From the cell containing the given text, extract its center point as [x, y] coordinate. 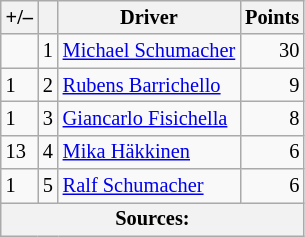
9 [272, 85]
13 [20, 152]
Mika Häkkinen [149, 152]
2 [48, 85]
Points [272, 17]
5 [48, 186]
Rubens Barrichello [149, 85]
Giancarlo Fisichella [149, 118]
Driver [149, 17]
Ralf Schumacher [149, 186]
Sources: [152, 219]
30 [272, 51]
8 [272, 118]
+/– [20, 17]
3 [48, 118]
4 [48, 152]
Michael Schumacher [149, 51]
